Locate the cell with the specified text and output its (X, Y) center coordinate. 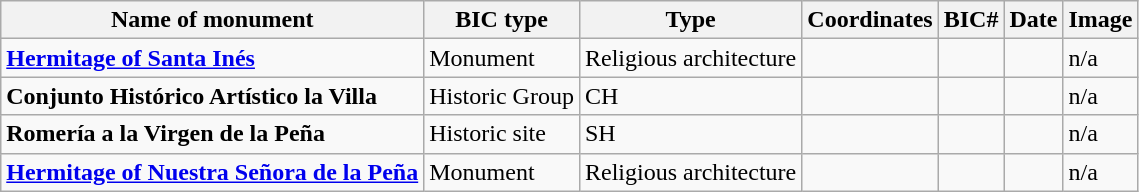
CH (690, 96)
Hermitage of Santa Inés (212, 58)
Date (1034, 20)
Hermitage of Nuestra Señora de la Peña (212, 172)
BIC# (971, 20)
Historic Group (502, 96)
Name of monument (212, 20)
SH (690, 134)
BIC type (502, 20)
Historic site (502, 134)
Type (690, 20)
Image (1100, 20)
Conjunto Histórico Artístico la Villa (212, 96)
Romería a la Virgen de la Peña (212, 134)
Coordinates (870, 20)
